Search for the cell housing the specified text and yield its [x, y] center coordinate. 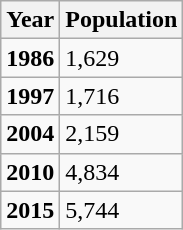
1,629 [122, 58]
2015 [30, 210]
1986 [30, 58]
1,716 [122, 96]
Population [122, 20]
5,744 [122, 210]
Year [30, 20]
2004 [30, 134]
2010 [30, 172]
4,834 [122, 172]
1997 [30, 96]
2,159 [122, 134]
